Provide the (X, Y) coordinate of the cell's center where the given text is located.  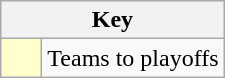
Teams to playoffs (133, 58)
Key (112, 20)
